Pinpoint the cell where the given text exists, returning its (x, y) midpoint coordinate. 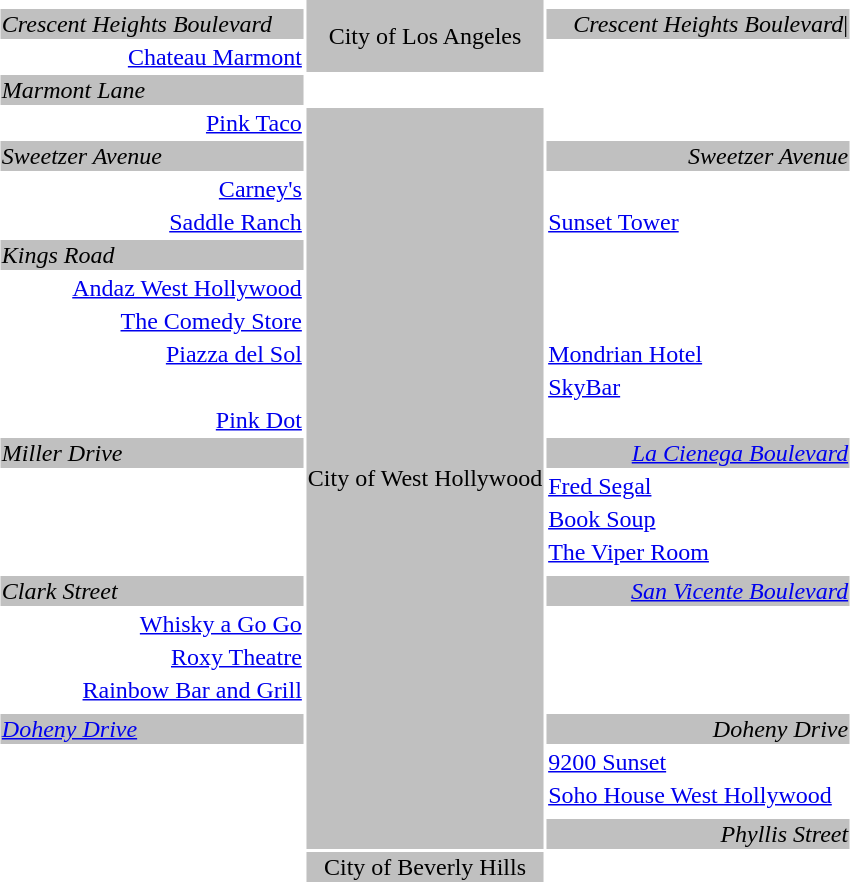
La Cienega Boulevard (698, 453)
Carney's (152, 189)
Pink Dot (152, 420)
Crescent Heights Boulevard| (698, 24)
Saddle Ranch (152, 222)
City of Beverly Hills (424, 867)
SkyBar (698, 387)
Piazza del Sol (152, 354)
Mondrian Hotel (698, 354)
The Viper Room (698, 552)
Rainbow Bar and Grill (152, 690)
Sunset Tower (698, 222)
Clark Street (152, 591)
Book Soup (698, 519)
Soho House West Hollywood (698, 795)
San Vicente Boulevard (698, 591)
City of Los Angeles (424, 36)
Whisky a Go Go (152, 624)
9200 Sunset (698, 762)
Chateau Marmont (152, 57)
Crescent Heights Boulevard (152, 24)
Pink Taco (152, 123)
The Comedy Store (152, 321)
Fred Segal (698, 486)
Phyllis Street (698, 834)
Kings Road (152, 255)
Marmont Lane (152, 90)
Roxy Theatre (152, 657)
Miller Drive (152, 453)
Andaz West Hollywood (152, 288)
City of West Hollywood (424, 478)
